Identify which cell holds the provided text, then report its (X, Y) central coordinate. 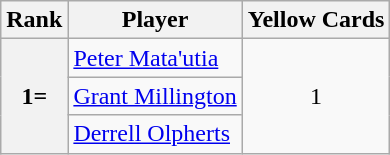
1 (316, 96)
Yellow Cards (316, 20)
Derrell Olpherts (155, 134)
Rank (34, 20)
Player (155, 20)
1= (34, 96)
Grant Millington (155, 96)
Peter Mata'utia (155, 58)
